From the cell containing the given text, extract its center point as (X, Y) coordinate. 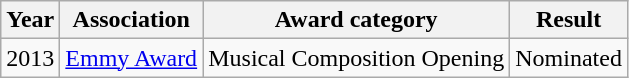
Emmy Award (132, 58)
Association (132, 20)
Musical Composition Opening (356, 58)
Result (569, 20)
Award category (356, 20)
Year (30, 20)
Nominated (569, 58)
2013 (30, 58)
